From the cell containing the given text, extract its center point as (x, y) coordinate. 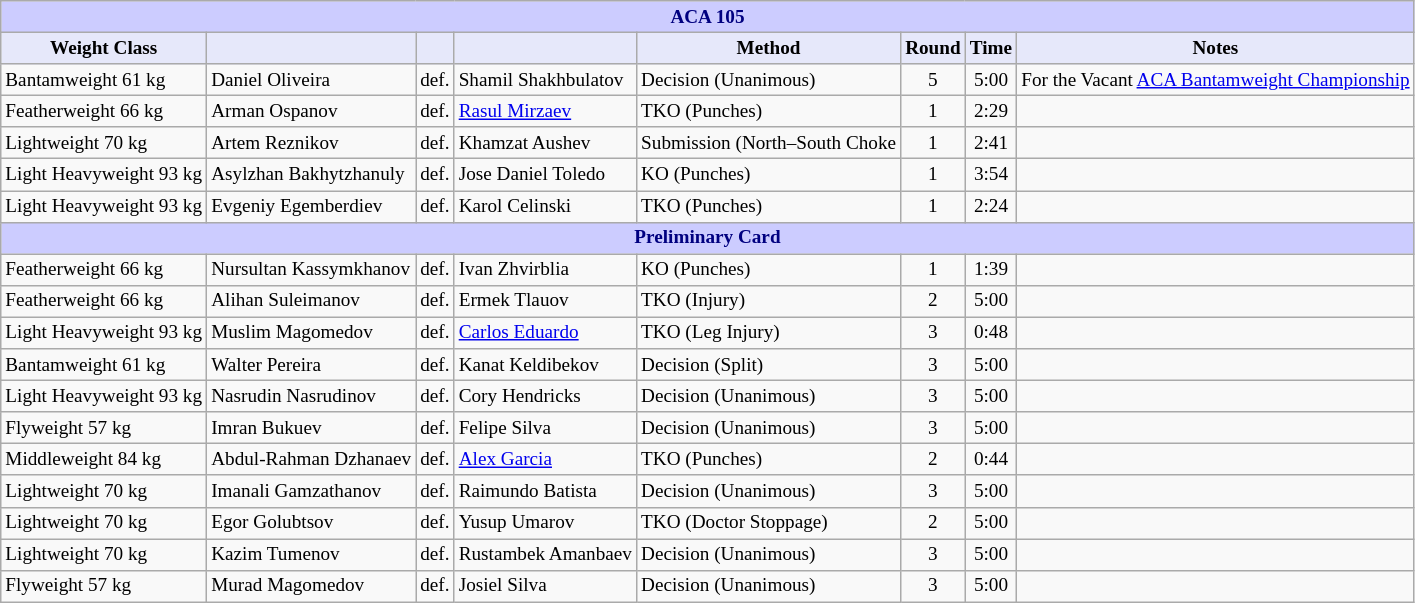
Method (769, 48)
Rustambek Amanbaev (545, 554)
Muslim Magomedov (312, 333)
Daniel Oliveira (312, 80)
Evgeniy Egemberdiev (312, 206)
TKO (Doctor Stoppage) (769, 523)
Jose Daniel Toledo (545, 175)
2:41 (990, 143)
Cory Hendricks (545, 396)
TKO (Injury) (769, 301)
ACA 105 (708, 17)
Shamil Shakhbulatov (545, 80)
Karol Celinski (545, 206)
Kanat Keldibekov (545, 365)
Nasrudin Nasrudinov (312, 396)
Khamzat Aushev (545, 143)
Walter Pereira (312, 365)
TKO (Leg Injury) (769, 333)
Alihan Suleimanov (312, 301)
Imran Bukuev (312, 428)
Carlos Eduardo (545, 333)
Yusup Umarov (545, 523)
Rasul Mirzaev (545, 111)
Asylzhan Bakhytzhanuly (312, 175)
Egor Golubtsov (312, 523)
Josiel Silva (545, 586)
2:29 (990, 111)
Preliminary Card (708, 238)
5 (934, 80)
Imanali Gamzathanov (312, 491)
Time (990, 48)
Nursultan Kassymkhanov (312, 270)
Notes (1216, 48)
Ermek Tlauov (545, 301)
Weight Class (104, 48)
Artem Reznikov (312, 143)
3:54 (990, 175)
2:24 (990, 206)
Raimundo Batista (545, 491)
Middleweight 84 kg (104, 460)
Submission (North–South Choke (769, 143)
Alex Garcia (545, 460)
Round (934, 48)
1:39 (990, 270)
Decision (Split) (769, 365)
Ivan Zhvirblia (545, 270)
Kazim Tumenov (312, 554)
Abdul-Rahman Dzhanaev (312, 460)
Murad Magomedov (312, 586)
0:44 (990, 460)
Felipe Silva (545, 428)
For the Vacant ACA Bantamweight Championship (1216, 80)
Arman Ospanov (312, 111)
0:48 (990, 333)
